Identify which cell holds the provided text, then report its [x, y] central coordinate. 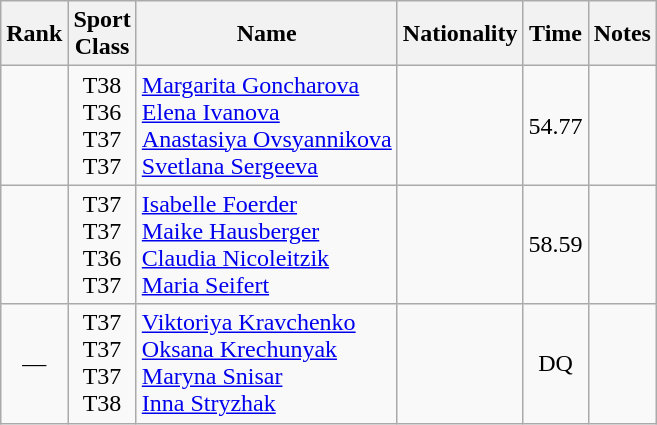
T38T36T37T37 [102, 126]
SportClass [102, 34]
T37T37T37T38 [102, 364]
58.59 [556, 244]
54.77 [556, 126]
Margarita GoncharovaElena IvanovaAnastasiya OvsyannikovaSvetlana Sergeeva [266, 126]
Name [266, 34]
DQ [556, 364]
Time [556, 34]
T37T37T36T37 [102, 244]
Rank [34, 34]
Notes [622, 34]
Isabelle FoerderMaike HausbergerClaudia NicoleitzikMaria Seifert [266, 244]
Nationality [460, 34]
Viktoriya KravchenkoOksana KrechunyakMaryna SnisarInna Stryzhak [266, 364]
— [34, 364]
